Find where the given text appears and provide that cell's center as [X, Y] coordinate. 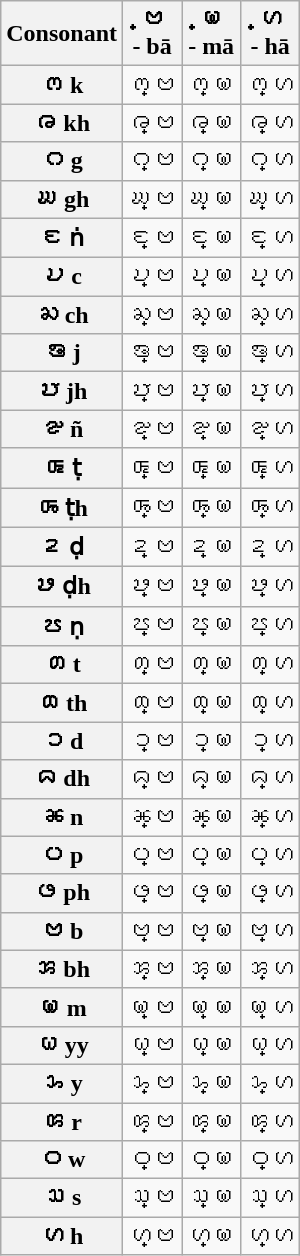
𑄔𑄳𑄝 [152, 587]
𑄖𑄳𑄝 [152, 665]
𑄟 m [62, 1007]
𑄈𑄳𑄝 [152, 123]
𑄖 t [62, 665]
𑄓 ḍ [62, 547]
𑄟𑄳𑄦 [270, 1007]
𑄝𑄳𑄝 [152, 931]
𑄤𑄳𑄝 [152, 1160]
𑄗𑄳𑄟 [212, 703]
𑄦 h [62, 1236]
𑄊𑄳𑄟 [212, 199]
𑄋𑄳𑄟 [212, 238]
𑄏𑄳𑄦 [270, 391]
𑄝 b [62, 931]
𑄉𑄳𑄟 [212, 161]
𑄊𑄳𑄦 [270, 199]
𑄕𑄳𑄟 [212, 626]
𑄔𑄳𑄦 [270, 587]
𑄉 g [62, 161]
𑄑𑄳𑄝 [152, 468]
𑄟𑄳𑄝 [152, 1007]
𑄒𑄳𑄟 [212, 508]
𑄊𑄳𑄝 [152, 199]
𑄝𑄳𑄟 [212, 931]
𑄇𑄳𑄦 [270, 85]
𑄳𑄦- hā [270, 34]
𑄘𑄳𑄦 [270, 741]
𑄥 s [62, 1198]
𑄢 r [62, 1121]
𑄘 d [62, 741]
𑄠𑄳𑄟 [212, 1045]
𑄒𑄳𑄝 [152, 508]
𑄐 ñ [62, 429]
𑄥𑄳𑄝 [152, 1198]
𑄊 gh [62, 199]
𑄋 ṅ [62, 238]
𑄌𑄳𑄟 [212, 277]
𑄚𑄳𑄟 [212, 817]
𑄎𑄳𑄟 [212, 353]
𑄕𑄳𑄝 [152, 626]
𑄡𑄳𑄟 [212, 1083]
𑄜𑄳𑄟 [212, 893]
𑄚 n [62, 817]
𑄜 ph [62, 893]
𑄜𑄳𑄦 [270, 893]
𑄡𑄳𑄦 [270, 1083]
𑄔 ḍh [62, 587]
𑄠 yy [62, 1045]
𑄤𑄳𑄟 [212, 1160]
𑄘𑄳𑄝 [152, 741]
𑄤 w [62, 1160]
𑄍𑄳𑄝 [152, 315]
𑄥𑄳𑄟 [212, 1198]
𑄙𑄳𑄟 [212, 779]
Consonant [62, 34]
𑄙𑄳𑄦 [270, 779]
𑄒 ṭh [62, 508]
𑄋𑄳𑄝 [152, 238]
𑄦𑄳𑄝 [152, 1236]
𑄖𑄳𑄦 [270, 665]
𑄍𑄳𑄦 [270, 315]
𑄚𑄳𑄝 [152, 817]
𑄐𑄳𑄝 [152, 429]
𑄕 ṇ [62, 626]
𑄡 y [62, 1083]
𑄑 ṭ [62, 468]
𑄳𑄝- bā [152, 34]
𑄇𑄳𑄝 [152, 85]
𑄌𑄳𑄝 [152, 277]
𑄚𑄳𑄦 [270, 817]
𑄛𑄳𑄝 [152, 855]
𑄗𑄳𑄝 [152, 703]
𑄥𑄳𑄦 [270, 1198]
𑄏𑄳𑄝 [152, 391]
𑄌𑄳𑄦 [270, 277]
𑄒𑄳𑄦 [270, 508]
𑄢𑄳𑄟 [212, 1121]
𑄛 p [62, 855]
𑄎 j [62, 353]
𑄇 k [62, 85]
𑄇𑄳𑄟 [212, 85]
𑄙𑄳𑄝 [152, 779]
𑄈𑄳𑄦 [270, 123]
𑄑𑄳𑄦 [270, 468]
𑄋𑄳𑄦 [270, 238]
𑄎𑄳𑄝 [152, 353]
𑄢𑄳𑄝 [152, 1121]
𑄞𑄳𑄟 [212, 969]
𑄉𑄳𑄝 [152, 161]
𑄏𑄳𑄟 [212, 391]
𑄛𑄳𑄟 [212, 855]
𑄐𑄳𑄦 [270, 429]
𑄖𑄳𑄟 [212, 665]
𑄢𑄳𑄦 [270, 1121]
𑄓𑄳𑄟 [212, 547]
𑄠𑄳𑄦 [270, 1045]
𑄗𑄳𑄦 [270, 703]
𑄍 ch [62, 315]
𑄞 bh [62, 969]
𑄌 c [62, 277]
𑄟𑄳𑄟 [212, 1007]
𑄏 jh [62, 391]
𑄐𑄳𑄟 [212, 429]
𑄗 th [62, 703]
𑄤𑄳𑄦 [270, 1160]
𑄘𑄳𑄟 [212, 741]
𑄎𑄳𑄦 [270, 353]
𑄑𑄳𑄟 [212, 468]
𑄜𑄳𑄝 [152, 893]
𑄔𑄳𑄟 [212, 587]
𑄛𑄳𑄦 [270, 855]
𑄦𑄳𑄦 [270, 1236]
𑄳𑄟- mā [212, 34]
𑄠𑄳𑄝 [152, 1045]
𑄕𑄳𑄦 [270, 626]
𑄓𑄳𑄦 [270, 547]
𑄝𑄳𑄦 [270, 931]
𑄓𑄳𑄝 [152, 547]
𑄦𑄳𑄟 [212, 1236]
𑄡𑄳𑄝 [152, 1083]
𑄉𑄳𑄦 [270, 161]
𑄞𑄳𑄝 [152, 969]
𑄈𑄳𑄟 [212, 123]
𑄍𑄳𑄟 [212, 315]
𑄞𑄳𑄦 [270, 969]
𑄈 kh [62, 123]
𑄙 dh [62, 779]
